Detect which cell encompasses the target text, then output its [x, y] center coordinate. 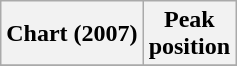
Peak position [189, 34]
Chart (2007) [72, 34]
